Search for the cell housing the specified text and yield its [X, Y] center coordinate. 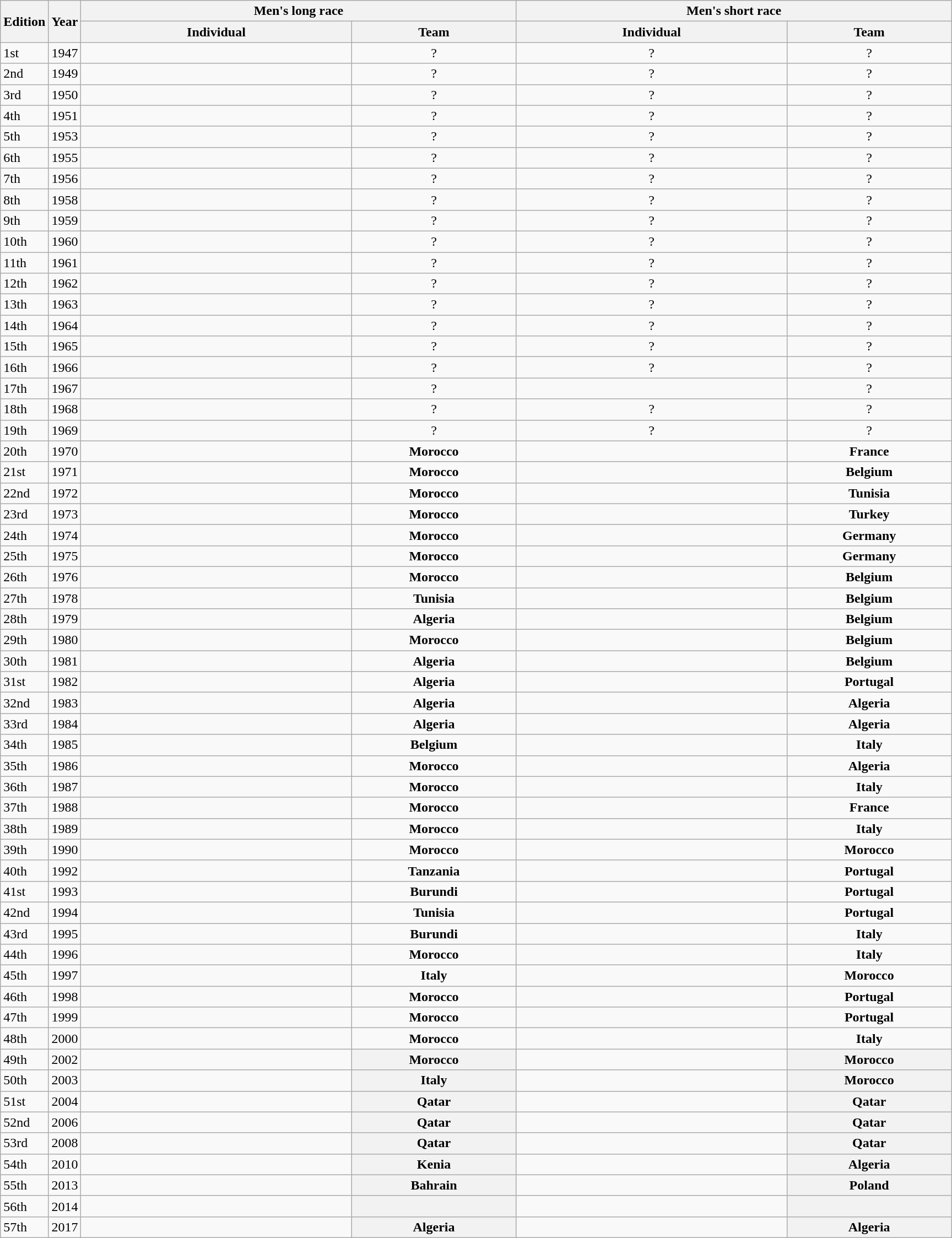
1989 [65, 829]
1960 [65, 241]
Year [65, 21]
38th [24, 829]
Bahrain [434, 1185]
46th [24, 997]
1963 [65, 305]
2013 [65, 1185]
9th [24, 220]
2nd [24, 74]
2008 [65, 1143]
1947 [65, 53]
1995 [65, 934]
1956 [65, 179]
16th [24, 367]
43rd [24, 934]
2006 [65, 1122]
1997 [65, 976]
2002 [65, 1059]
24th [24, 535]
33rd [24, 724]
Men's short race [734, 11]
13th [24, 305]
1974 [65, 535]
55th [24, 1185]
Kenia [434, 1164]
51st [24, 1101]
21st [24, 472]
19th [24, 430]
1993 [65, 891]
2017 [65, 1227]
1970 [65, 451]
1998 [65, 997]
1959 [65, 220]
1996 [65, 955]
40th [24, 871]
1972 [65, 493]
56th [24, 1206]
1985 [65, 745]
2010 [65, 1164]
25th [24, 556]
2014 [65, 1206]
15th [24, 347]
1987 [65, 787]
3rd [24, 95]
49th [24, 1059]
35th [24, 766]
1980 [65, 640]
53rd [24, 1143]
1950 [65, 95]
39th [24, 850]
1962 [65, 284]
Poland [869, 1185]
1973 [65, 514]
1990 [65, 850]
26th [24, 577]
54th [24, 1164]
1982 [65, 682]
1994 [65, 912]
14th [24, 326]
1949 [65, 74]
1988 [65, 808]
Tanzania [434, 871]
31st [24, 682]
1955 [65, 158]
17th [24, 388]
2000 [65, 1039]
Turkey [869, 514]
27th [24, 598]
34th [24, 745]
1968 [65, 409]
1953 [65, 137]
1965 [65, 347]
1986 [65, 766]
41st [24, 891]
36th [24, 787]
1961 [65, 263]
45th [24, 976]
Edition [24, 21]
8th [24, 199]
1971 [65, 472]
2003 [65, 1080]
1966 [65, 367]
1951 [65, 116]
1983 [65, 703]
42nd [24, 912]
1958 [65, 199]
57th [24, 1227]
30th [24, 661]
11th [24, 263]
12th [24, 284]
1979 [65, 619]
50th [24, 1080]
7th [24, 179]
1978 [65, 598]
4th [24, 116]
47th [24, 1018]
1984 [65, 724]
1976 [65, 577]
32nd [24, 703]
52nd [24, 1122]
1981 [65, 661]
6th [24, 158]
18th [24, 409]
22nd [24, 493]
28th [24, 619]
29th [24, 640]
10th [24, 241]
2004 [65, 1101]
1992 [65, 871]
1st [24, 53]
48th [24, 1039]
44th [24, 955]
Men's long race [299, 11]
1975 [65, 556]
1999 [65, 1018]
23rd [24, 514]
5th [24, 137]
1969 [65, 430]
1967 [65, 388]
37th [24, 808]
20th [24, 451]
1964 [65, 326]
